Search for the cell housing the specified text and yield its (X, Y) center coordinate. 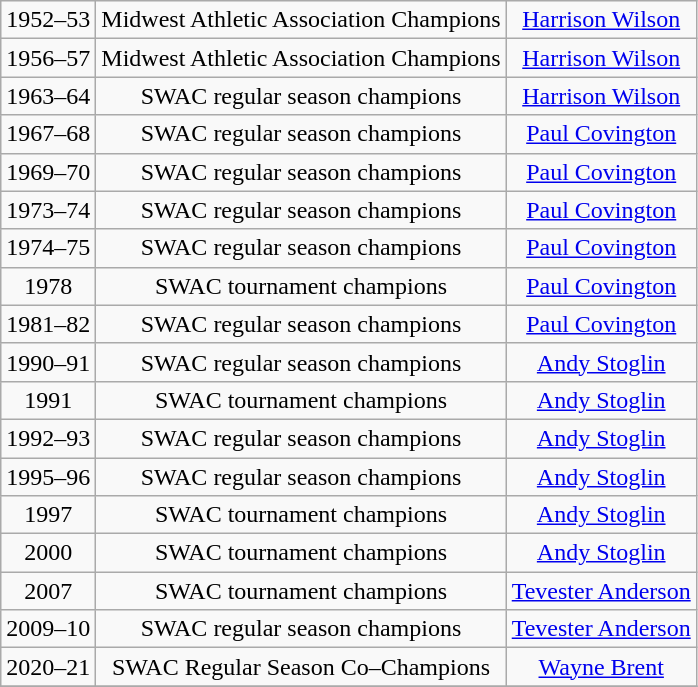
2000 (48, 553)
1952–53 (48, 20)
1981–82 (48, 324)
1963–64 (48, 96)
2007 (48, 591)
1995–96 (48, 477)
1969–70 (48, 172)
1997 (48, 515)
1992–93 (48, 438)
SWAC Regular Season Co–Champions (301, 667)
Wayne Brent (601, 667)
1974–75 (48, 248)
1991 (48, 400)
2009–10 (48, 629)
1967–68 (48, 134)
1973–74 (48, 210)
2020–21 (48, 667)
1978 (48, 286)
1990–91 (48, 362)
1956–57 (48, 58)
